Capture the cell that displays the provided text and extract its (X, Y) central coordinate. 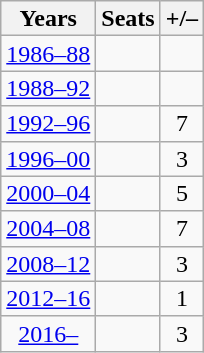
1 (182, 298)
1988–92 (48, 88)
+/– (182, 18)
Seats (128, 18)
1992–96 (48, 124)
2004–08 (48, 228)
1996–00 (48, 158)
5 (182, 194)
1986–88 (48, 54)
2012–16 (48, 298)
Years (48, 18)
2016– (48, 334)
2000–04 (48, 194)
2008–12 (48, 264)
